Pinpoint the cell where the given text exists, returning its (X, Y) midpoint coordinate. 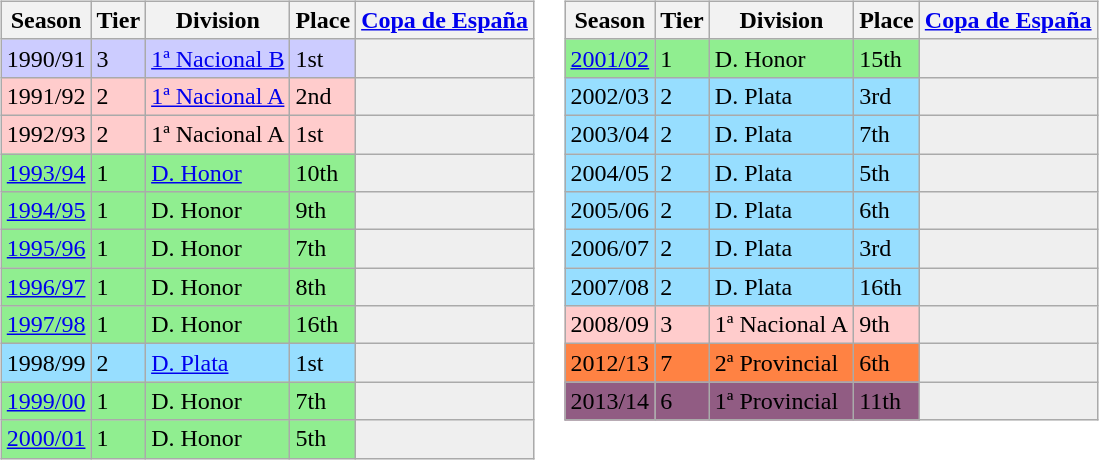
2002/03 (610, 96)
6 (682, 401)
1996/97 (46, 287)
1ª Provincial (781, 401)
2nd (323, 96)
15th (887, 58)
8th (323, 287)
2005/06 (610, 211)
2001/02 (610, 58)
2008/09 (610, 325)
1999/00 (46, 401)
11th (887, 401)
2ª Provincial (781, 363)
2000/01 (46, 439)
1995/96 (46, 249)
1990/91 (46, 58)
1992/93 (46, 134)
2004/05 (610, 173)
7 (682, 363)
2003/04 (610, 134)
1994/95 (46, 211)
2006/07 (610, 249)
2007/08 (610, 287)
1997/98 (46, 325)
1993/94 (46, 173)
1998/99 (46, 363)
2013/14 (610, 401)
1991/92 (46, 96)
1ª Nacional B (218, 58)
10th (323, 173)
2012/13 (610, 363)
